Return the (X, Y) coordinate for the center point of the cell that contains the specified text.  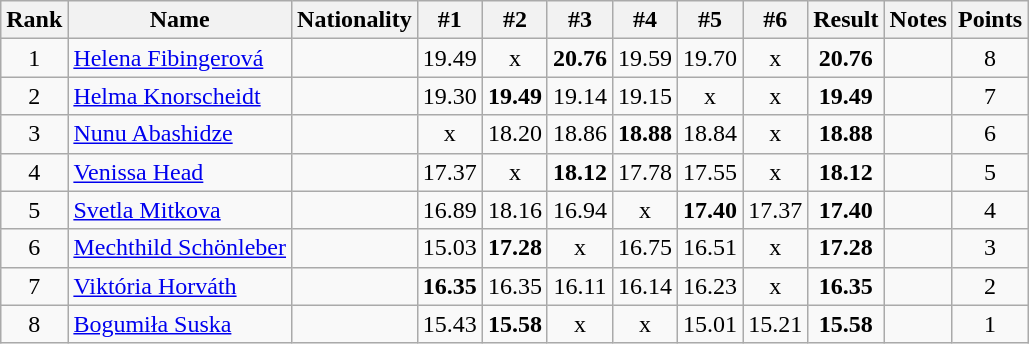
15.43 (450, 324)
Venissa Head (180, 172)
19.15 (644, 96)
Name (180, 20)
Nunu Abashidze (180, 134)
17.78 (644, 172)
#4 (644, 20)
#5 (710, 20)
Rank (34, 20)
Bogumiła Suska (180, 324)
15.03 (450, 248)
Mechthild Schönleber (180, 248)
18.84 (710, 134)
16.23 (710, 286)
19.30 (450, 96)
16.89 (450, 210)
Svetla Mitkova (180, 210)
Nationality (355, 20)
18.86 (580, 134)
19.59 (644, 58)
15.21 (776, 324)
18.16 (514, 210)
16.11 (580, 286)
18.20 (514, 134)
19.70 (710, 58)
Helma Knorscheidt (180, 96)
#3 (580, 20)
15.01 (710, 324)
16.51 (710, 248)
16.94 (580, 210)
Notes (918, 20)
19.14 (580, 96)
Helena Fibingerová (180, 58)
16.14 (644, 286)
#2 (514, 20)
#6 (776, 20)
#1 (450, 20)
16.75 (644, 248)
Result (846, 20)
Viktória Horváth (180, 286)
Points (990, 20)
17.55 (710, 172)
